From the cell containing the given text, extract its center point as [X, Y] coordinate. 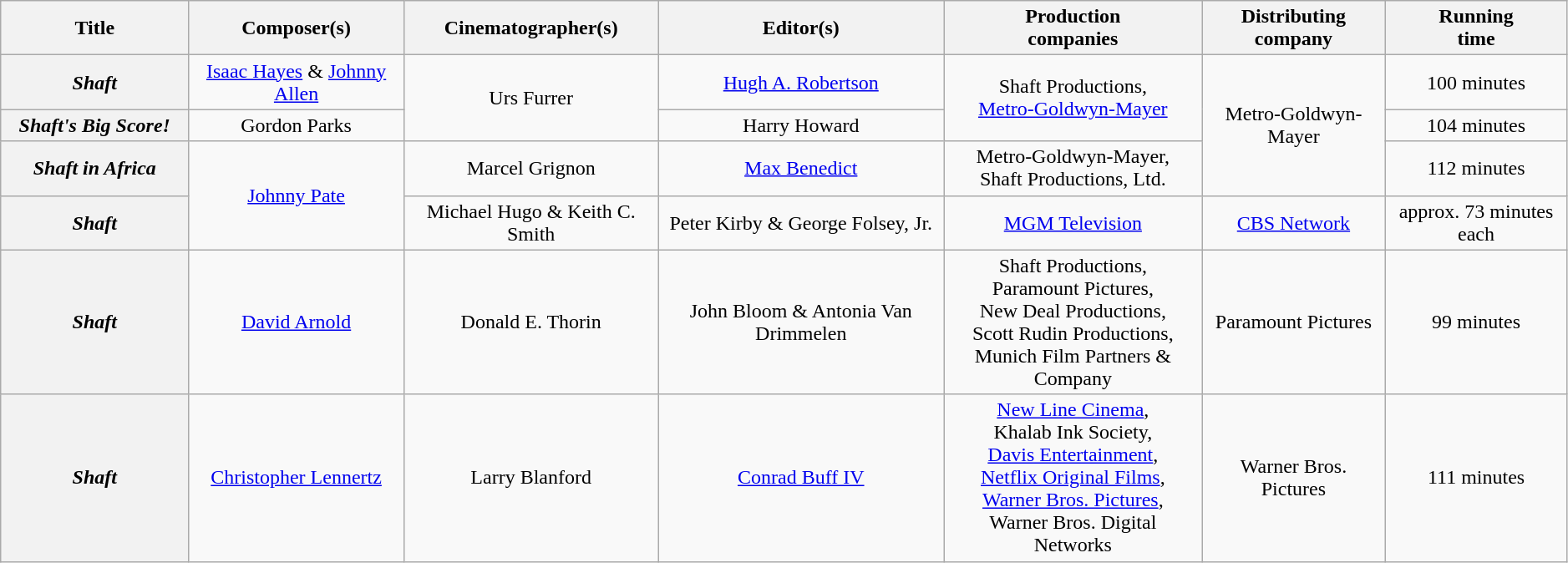
Metro-Goldwyn-Mayer [1293, 125]
Production companies [1073, 28]
Isaac Hayes & Johnny Allen [297, 82]
Distributing company [1293, 28]
Cinematographer(s) [531, 28]
MGM Television [1073, 222]
David Arnold [297, 322]
100 minutes [1477, 82]
Paramount Pictures [1293, 322]
Hugh A. Robertson [801, 82]
Max Benedict [801, 169]
Metro-Goldwyn-Mayer, Shaft Productions, Ltd. [1073, 169]
Johnny Pate [297, 195]
Editor(s) [801, 28]
Larry Blanford [531, 478]
Gordon Parks [297, 125]
Shaft Productions, Metro-Goldwyn-Mayer [1073, 99]
Running time [1477, 28]
approx. 73 minutes each [1477, 222]
Peter Kirby & George Folsey, Jr. [801, 222]
Title [95, 28]
Shaft's Big Score! [95, 125]
Harry Howard [801, 125]
Marcel Grignon [531, 169]
John Bloom & Antonia Van Drimmelen [801, 322]
Conrad Buff IV [801, 478]
Shaft in Africa [95, 169]
CBS Network [1293, 222]
Urs Furrer [531, 99]
Warner Bros. Pictures [1293, 478]
112 minutes [1477, 169]
Composer(s) [297, 28]
Michael Hugo & Keith C. Smith [531, 222]
New Line Cinema, Khalab Ink Society, Davis Entertainment, Netflix Original Films, Warner Bros. Pictures, Warner Bros. Digital Networks [1073, 478]
99 minutes [1477, 322]
111 minutes [1477, 478]
104 minutes [1477, 125]
Shaft Productions, Paramount Pictures, New Deal Productions, Scott Rudin Productions, Munich Film Partners & Company [1073, 322]
Donald E. Thorin [531, 322]
Christopher Lennertz [297, 478]
